From the cell containing the given text, extract its center point as [x, y] coordinate. 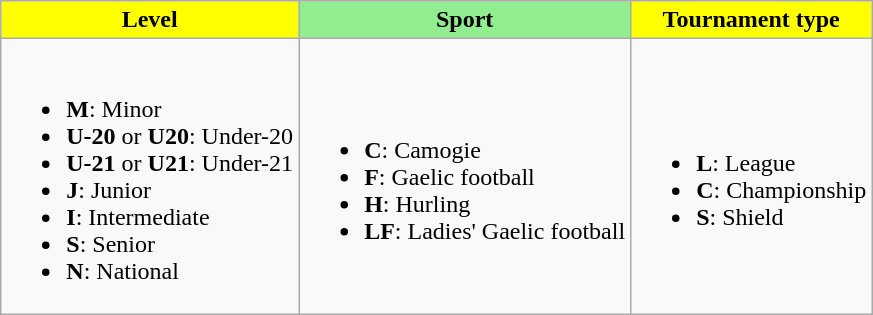
C: CamogieF: Gaelic footballH: HurlingLF: Ladies' Gaelic football [465, 176]
Level [150, 20]
Sport [465, 20]
Tournament type [752, 20]
L: LeagueC: ChampionshipS: Shield [752, 176]
M: MinorU-20 or U20: Under-20U-21 or U21: Under-21J: JuniorI: IntermediateS: SeniorN: National [150, 176]
